Search for the cell housing the specified text and yield its [x, y] center coordinate. 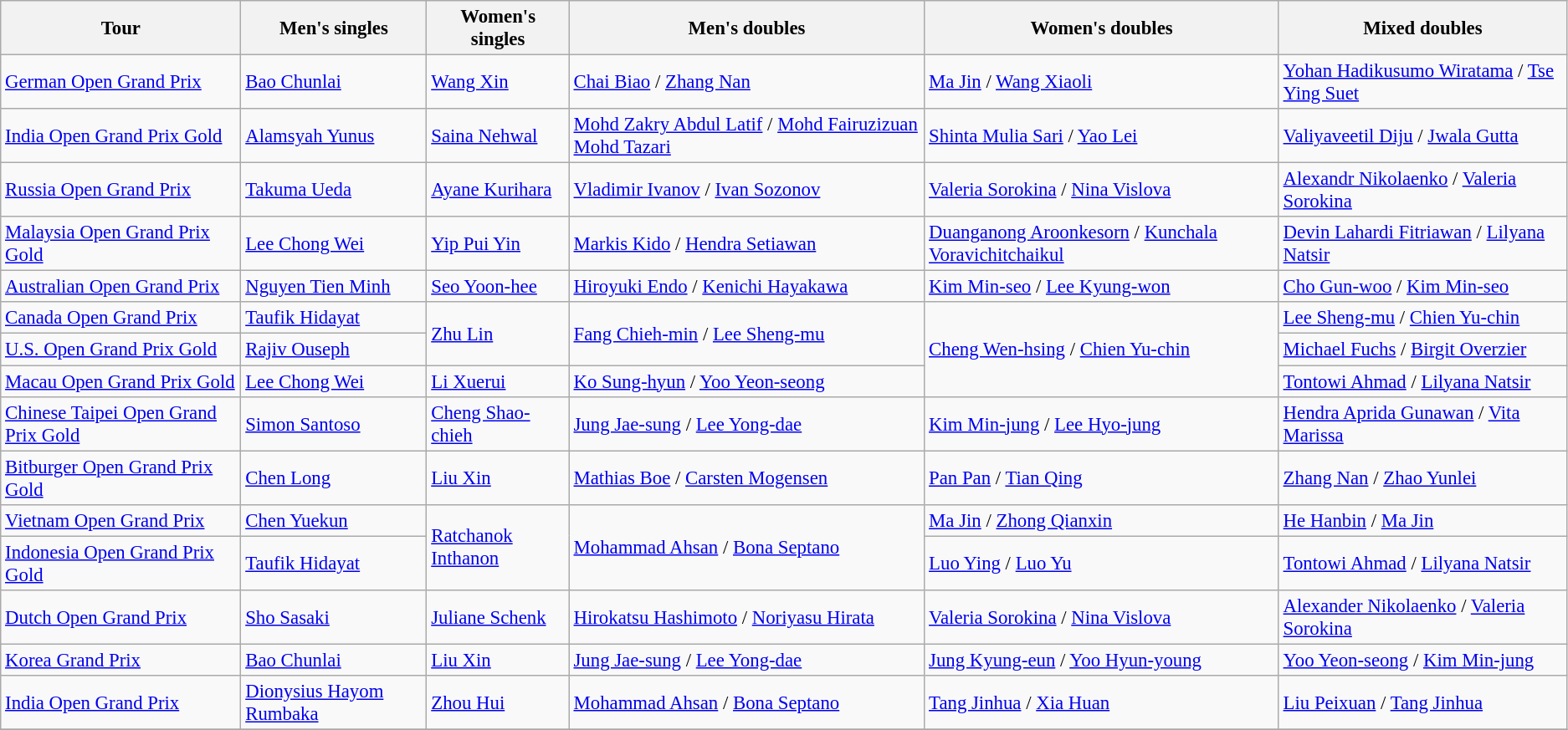
Fang Chieh-min / Lee Sheng-mu [746, 334]
Men's doubles [746, 28]
Hiroyuki Endo / Kenichi Hayakawa [746, 287]
Vietnam Open Grand Prix [120, 520]
Seo Yoon-hee [498, 287]
Lee Sheng-mu / Chien Yu-chin [1422, 319]
Women's singles [498, 28]
Cheng Shao-chieh [498, 423]
Yoo Yeon-seong / Kim Min-jung [1422, 660]
Cho Gun-woo / Kim Min-seo [1422, 287]
Markis Kido / Hendra Setiawan [746, 244]
Men's singles [334, 28]
Devin Lahardi Fitriawan / Lilyana Natsir [1422, 244]
Ko Sung-hyun / Yoo Yeon-seong [746, 381]
U.S. Open Grand Prix Gold [120, 350]
Canada Open Grand Prix [120, 319]
Indonesia Open Grand Prix Gold [120, 564]
Tang Jinhua / Xia Huan [1102, 702]
Valiyaveetil Diju / Jwala Gutta [1422, 135]
Ma Jin / Wang Xiaoli [1102, 82]
India Open Grand Prix [120, 702]
Alamsyah Yunus [334, 135]
Simon Santoso [334, 423]
Alexander Nikolaenko / Valeria Sorokina [1422, 617]
Takuma Ueda [334, 191]
Kim Min-jung / Lee Hyo-jung [1102, 423]
Ratchanok Inthanon [498, 547]
Russia Open Grand Prix [120, 191]
Ma Jin / Zhong Qianxin [1102, 520]
Pan Pan / Tian Qing [1102, 478]
Chen Long [334, 478]
Nguyen Tien Minh [334, 287]
Chai Biao / Zhang Nan [746, 82]
Dutch Open Grand Prix [120, 617]
Mohd Zakry Abdul Latif / Mohd Fairuzizuan Mohd Tazari [746, 135]
Zhou Hui [498, 702]
Zhang Nan / Zhao Yunlei [1422, 478]
Luo Ying / Luo Yu [1102, 564]
Chinese Taipei Open Grand Prix Gold [120, 423]
Tour [120, 28]
Australian Open Grand Prix [120, 287]
Jung Kyung-eun / Yoo Hyun-young [1102, 660]
Yip Pui Yin [498, 244]
Mixed doubles [1422, 28]
Cheng Wen-hsing / Chien Yu-chin [1102, 350]
Li Xuerui [498, 381]
Kim Min-seo / Lee Kyung-won [1102, 287]
Malaysia Open Grand Prix Gold [120, 244]
He Hanbin / Ma Jin [1422, 520]
Macau Open Grand Prix Gold [120, 381]
Alexandr Nikolaenko / Valeria Sorokina [1422, 191]
Bitburger Open Grand Prix Gold [120, 478]
Duanganong Aroonkesorn / Kunchala Voravichitchaikul [1102, 244]
Saina Nehwal [498, 135]
Mathias Boe / Carsten Mogensen [746, 478]
Chen Yuekun [334, 520]
Michael Fuchs / Birgit Overzier [1422, 350]
Zhu Lin [498, 334]
Rajiv Ouseph [334, 350]
Yohan Hadikusumo Wiratama / Tse Ying Suet [1422, 82]
Korea Grand Prix [120, 660]
Dionysius Hayom Rumbaka [334, 702]
Women's doubles [1102, 28]
Hirokatsu Hashimoto / Noriyasu Hirata [746, 617]
Liu Peixuan / Tang Jinhua [1422, 702]
Vladimir Ivanov / Ivan Sozonov [746, 191]
Shinta Mulia Sari / Yao Lei [1102, 135]
Juliane Schenk [498, 617]
Sho Sasaki [334, 617]
German Open Grand Prix [120, 82]
Hendra Aprida Gunawan / Vita Marissa [1422, 423]
India Open Grand Prix Gold [120, 135]
Ayane Kurihara [498, 191]
Wang Xin [498, 82]
